From the cell containing the given text, extract its center point as (x, y) coordinate. 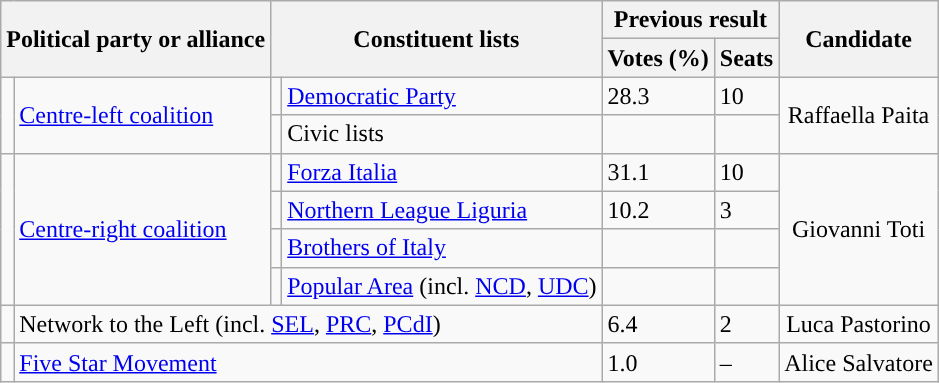
Alice Salvatore (859, 362)
1.0 (658, 362)
Seats (746, 58)
Centre-right coalition (142, 229)
Network to the Left (incl. SEL, PRC, PCdI) (308, 324)
Forza Italia (442, 172)
Raffaella Paita (859, 115)
Giovanni Toti (859, 229)
Centre-left coalition (142, 115)
Five Star Movement (308, 362)
– (746, 362)
28.3 (658, 96)
Political party or alliance (136, 39)
2 (746, 324)
Civic lists (442, 134)
3 (746, 210)
Popular Area (incl. NCD, UDC) (442, 286)
Constituent lists (436, 39)
31.1 (658, 172)
6.4 (658, 324)
Luca Pastorino (859, 324)
Brothers of Italy (442, 248)
Democratic Party (442, 96)
Northern League Liguria (442, 210)
Votes (%) (658, 58)
Previous result (690, 20)
Candidate (859, 39)
10.2 (658, 210)
